Provide the (X, Y) coordinate of the cell's center where the given text is located.  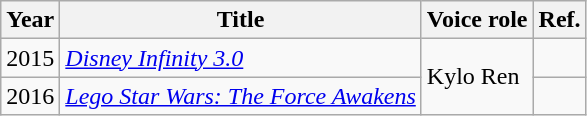
Lego Star Wars: The Force Awakens (241, 96)
2015 (30, 58)
2016 (30, 96)
Title (241, 20)
Ref. (560, 20)
Year (30, 20)
Voice role (477, 20)
Disney Infinity 3.0 (241, 58)
Kylo Ren (477, 77)
